Determine the [x, y] coordinate at the center of the cell enclosing the given text.  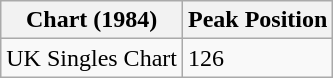
126 [257, 58]
UK Singles Chart [92, 58]
Peak Position [257, 20]
Chart (1984) [92, 20]
